Extract the [X, Y] coordinate from the center of the cell holding the provided text.  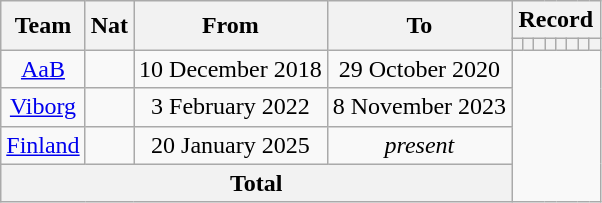
To [419, 26]
29 October 2020 [419, 69]
8 November 2023 [419, 107]
Viborg [43, 107]
Total [256, 183]
10 December 2018 [231, 69]
Finland [43, 145]
present [419, 145]
Team [43, 26]
From [231, 26]
20 January 2025 [231, 145]
Record [556, 20]
AaB [43, 69]
Nat [109, 26]
3 February 2022 [231, 107]
